Provide the (X, Y) coordinate of the cell's center where the given text is located.  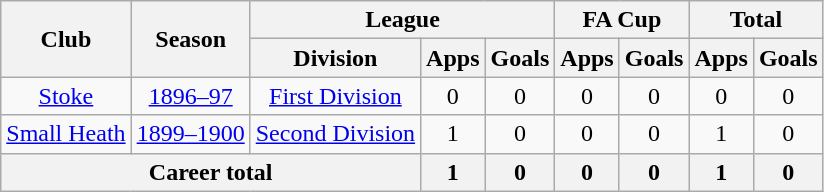
1899–1900 (190, 134)
Career total (211, 172)
Small Heath (66, 134)
Second Division (335, 134)
League (402, 20)
Total (756, 20)
FA Cup (622, 20)
Club (66, 39)
Division (335, 58)
First Division (335, 96)
1896–97 (190, 96)
Season (190, 39)
Stoke (66, 96)
